Determine the [X, Y] coordinate at the center of the cell enclosing the given text.  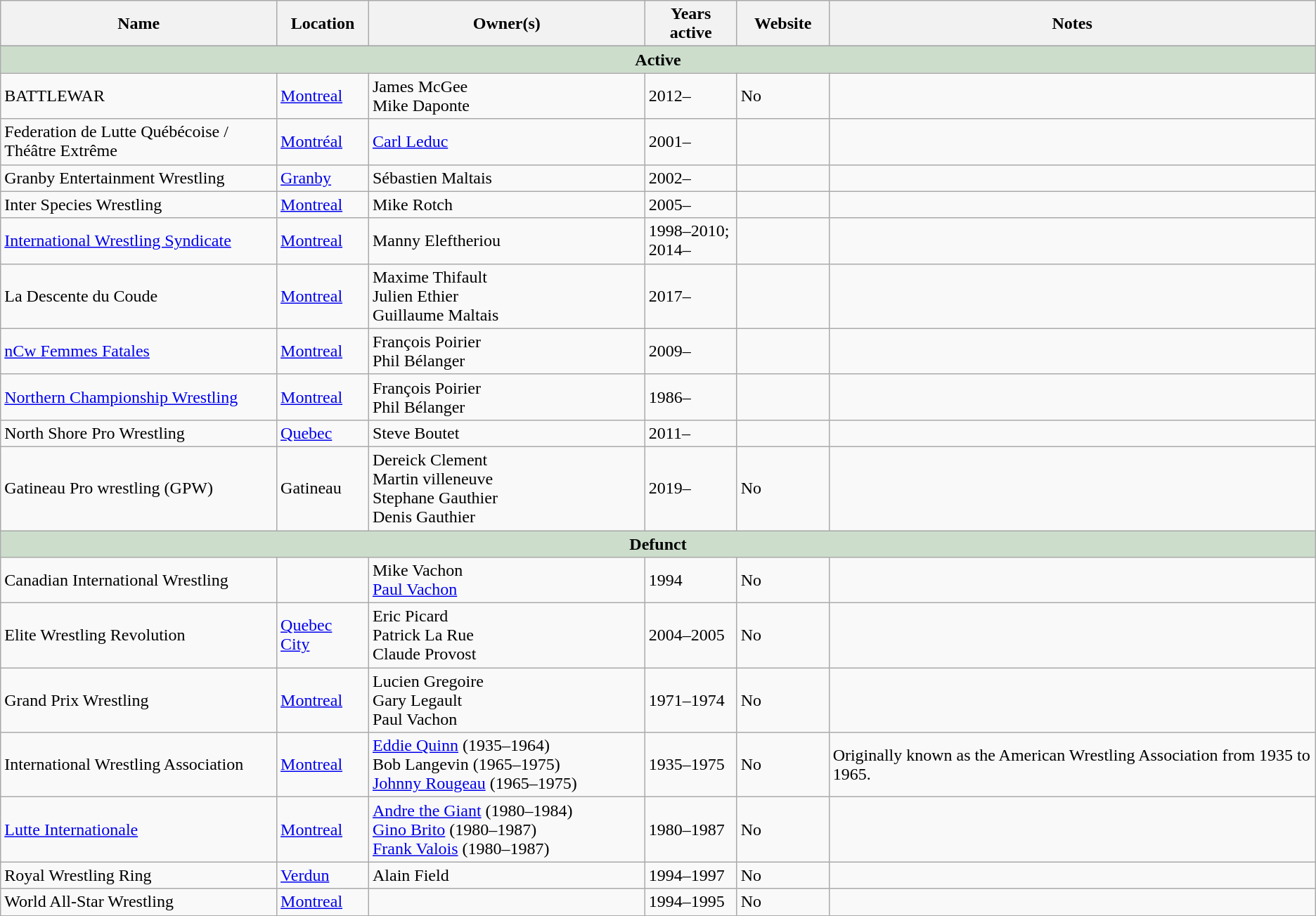
Lucien GregoireGary LegaultPaul Vachon [506, 700]
Quebec City [323, 636]
International Wrestling Association [139, 765]
Location [323, 24]
Steve Boutet [506, 433]
Defunct [658, 543]
International Wrestling Syndicate [139, 240]
Elite Wrestling Revolution [139, 636]
BATTLEWAR [139, 96]
2019– [690, 488]
Grand Prix Wrestling [139, 700]
Lutte Internationale [139, 830]
1998–2010;2014– [690, 240]
2004–2005 [690, 636]
Eric PicardPatrick La RueClaude Provost [506, 636]
Mike VachonPaul Vachon [506, 581]
2011– [690, 433]
Quebec [323, 433]
Website [783, 24]
James McGeeMike Daponte [506, 96]
La Descente du Coude [139, 296]
Federation de Lutte Québécoise / Théâtre Extrême [139, 142]
1971–1974 [690, 700]
1986– [690, 396]
Granby [323, 178]
Royal Wrestling Ring [139, 875]
Years active [690, 24]
nCw Femmes Fatales [139, 351]
2012– [690, 96]
Granby Entertainment Wrestling [139, 178]
Canadian International Wrestling [139, 581]
1980–1987 [690, 830]
Manny Eleftheriou [506, 240]
Active [658, 60]
Mike Rotch [506, 205]
1994–1997 [690, 875]
Gatineau Pro wrestling (GPW) [139, 488]
Notes [1072, 24]
Owner(s) [506, 24]
2002– [690, 178]
2005– [690, 205]
Andre the Giant (1980–1984)Gino Brito (1980–1987)Frank Valois (1980–1987) [506, 830]
Inter Species Wrestling [139, 205]
2017– [690, 296]
Verdun [323, 875]
1994–1995 [690, 902]
2009– [690, 351]
North Shore Pro Wrestling [139, 433]
Northern Championship Wrestling [139, 396]
Name [139, 24]
Gatineau [323, 488]
1994 [690, 581]
Sébastien Maltais [506, 178]
Carl Leduc [506, 142]
2001– [690, 142]
Montréal [323, 142]
1935–1975 [690, 765]
World All-Star Wrestling [139, 902]
Alain Field [506, 875]
Dereick ClementMartin villeneuveStephane GauthierDenis Gauthier [506, 488]
Originally known as the American Wrestling Association from 1935 to 1965. [1072, 765]
Maxime ThifaultJulien EthierGuillaume Maltais [506, 296]
Eddie Quinn (1935–1964)Bob Langevin (1965–1975)Johnny Rougeau (1965–1975) [506, 765]
